For the text-containing cell, return its midpoint in [x, y] coordinate format. 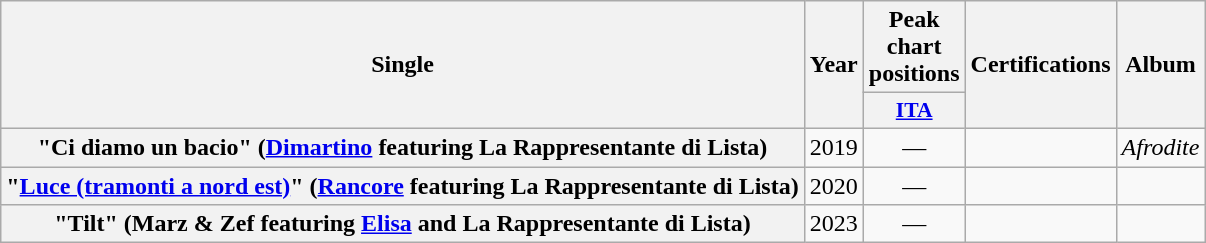
Afrodite [1160, 147]
2023 [834, 224]
Peak chart positions [914, 47]
Single [402, 65]
"Ci diamo un bacio" (Dimartino featuring La Rappresentante di Lista) [402, 147]
Album [1160, 65]
Certifications [1040, 65]
"Tilt" (Marz & Zef featuring Elisa and La Rappresentante di Lista) [402, 224]
"Luce (tramonti a nord est)" (Rancore featuring La Rappresentante di Lista) [402, 185]
ITA [914, 111]
2020 [834, 185]
Year [834, 65]
2019 [834, 147]
